Locate the cell with the specified text and output its (x, y) center coordinate. 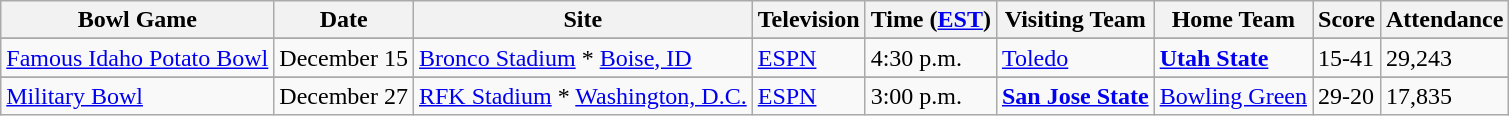
RFK Stadium * Washington, D.C. (582, 96)
3:00 p.m. (930, 96)
Visiting Team (1075, 20)
4:30 p.m. (930, 58)
Attendance (1444, 20)
17,835 (1444, 96)
29-20 (1347, 96)
15-41 (1347, 58)
Date (344, 20)
Bronco Stadium * Boise, ID (582, 58)
San Jose State (1075, 96)
Home Team (1233, 20)
Bowl Game (138, 20)
Utah State (1233, 58)
Site (582, 20)
Bowling Green (1233, 96)
29,243 (1444, 58)
Toledo (1075, 58)
Television (808, 20)
December 27 (344, 96)
December 15 (344, 58)
Military Bowl (138, 96)
Score (1347, 20)
Famous Idaho Potato Bowl (138, 58)
Time (EST) (930, 20)
